Identify which cell holds the provided text, then report its (x, y) central coordinate. 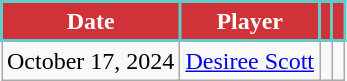
Date (91, 22)
Desiree Scott (250, 60)
Player (250, 22)
October 17, 2024 (91, 60)
